Return the [X, Y] coordinate for the center point of the cell that contains the specified text.  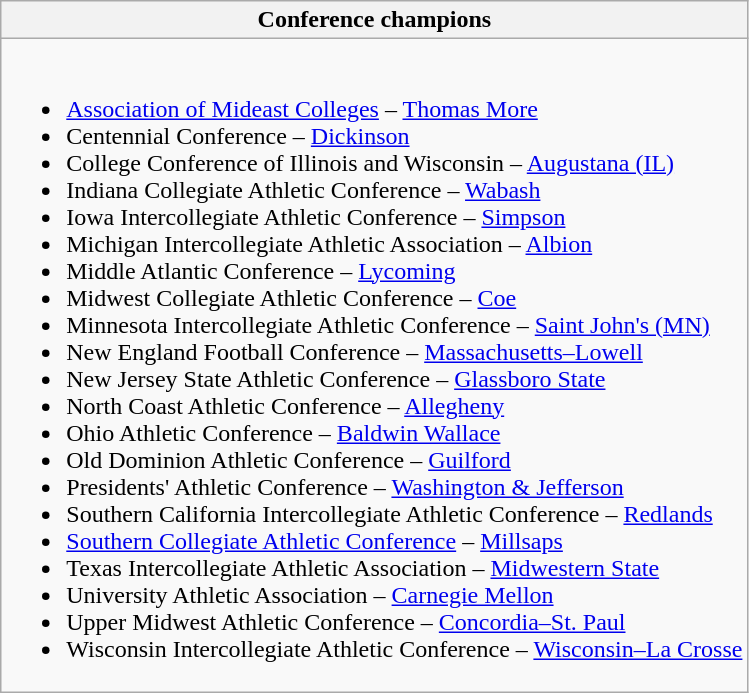
Conference champions [374, 20]
